Scan for the cell matching the given text and deliver its (X, Y) coordinate at center. 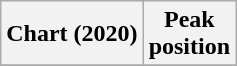
Peakposition (189, 34)
Chart (2020) (72, 34)
